Return the [X, Y] coordinate for the center point of the cell that contains the specified text.  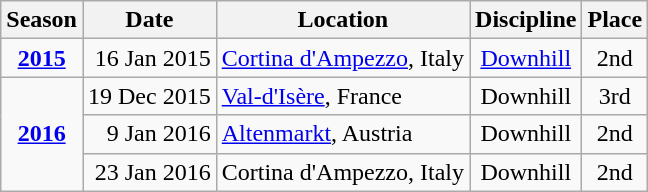
2016 [42, 134]
Val-d'Isère, France [342, 96]
19 Dec 2015 [149, 96]
2015 [42, 58]
Altenmarkt, Austria [342, 134]
16 Jan 2015 [149, 58]
Place [615, 20]
Date [149, 20]
3rd [615, 96]
Discipline [526, 20]
9 Jan 2016 [149, 134]
Season [42, 20]
Location [342, 20]
23 Jan 2016 [149, 172]
